Determine the (X, Y) coordinate at the center of the cell enclosing the given text.  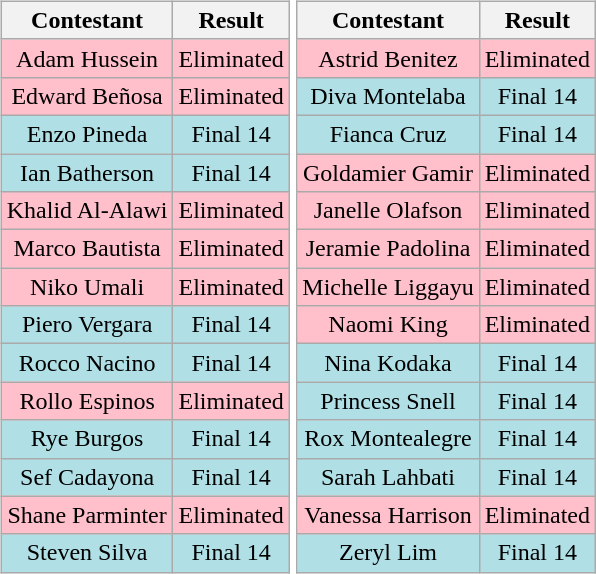
Vanessa Harrison (388, 515)
Sef Cadayona (87, 477)
Niko Umali (87, 287)
Zeryl Lim (388, 553)
Fianca Cruz (388, 134)
Piero Vergara (87, 325)
Rye Burgos (87, 439)
Rox Montealegre (388, 439)
Jeramie Padolina (388, 249)
Edward Beñosa (87, 96)
Nina Kodaka (388, 363)
Marco Bautista (87, 249)
Khalid Al-Alawi (87, 211)
Janelle Olafson (388, 211)
Sarah Lahbati (388, 477)
Adam Hussein (87, 58)
Naomi King (388, 325)
Rocco Nacino (87, 363)
Rollo Espinos (87, 401)
Astrid Benitez (388, 58)
Ian Batherson (87, 173)
Diva Montelaba (388, 96)
Enzo Pineda (87, 134)
Steven Silva (87, 553)
Michelle Liggayu (388, 287)
Shane Parminter (87, 515)
Princess Snell (388, 401)
Goldamier Gamir (388, 173)
